Determine the [x, y] coordinate at the center of the cell enclosing the given text.  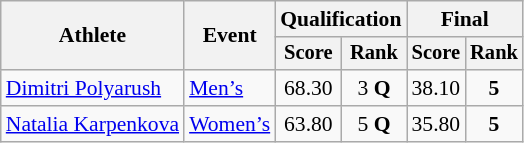
Final [464, 19]
63.80 [308, 124]
Natalia Karpenkova [92, 124]
Women’s [230, 124]
Event [230, 36]
Dimitri Polyarush [92, 88]
Qualification [340, 19]
3 Q [374, 88]
35.80 [436, 124]
5 Q [374, 124]
68.30 [308, 88]
Athlete [92, 36]
Men’s [230, 88]
38.10 [436, 88]
